Scan for the cell matching the given text and deliver its (x, y) coordinate at center. 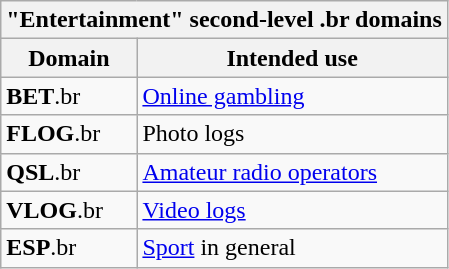
VLOG.br (69, 210)
Online gambling (292, 96)
Amateur radio operators (292, 172)
Sport in general (292, 248)
Video logs (292, 210)
QSL.br (69, 172)
ESP.br (69, 248)
Photo logs (292, 134)
"Entertainment" second-level .br domains (224, 20)
FLOG.br (69, 134)
Intended use (292, 58)
BET.br (69, 96)
Domain (69, 58)
